Find where the given text appears and provide that cell's center as [x, y] coordinate. 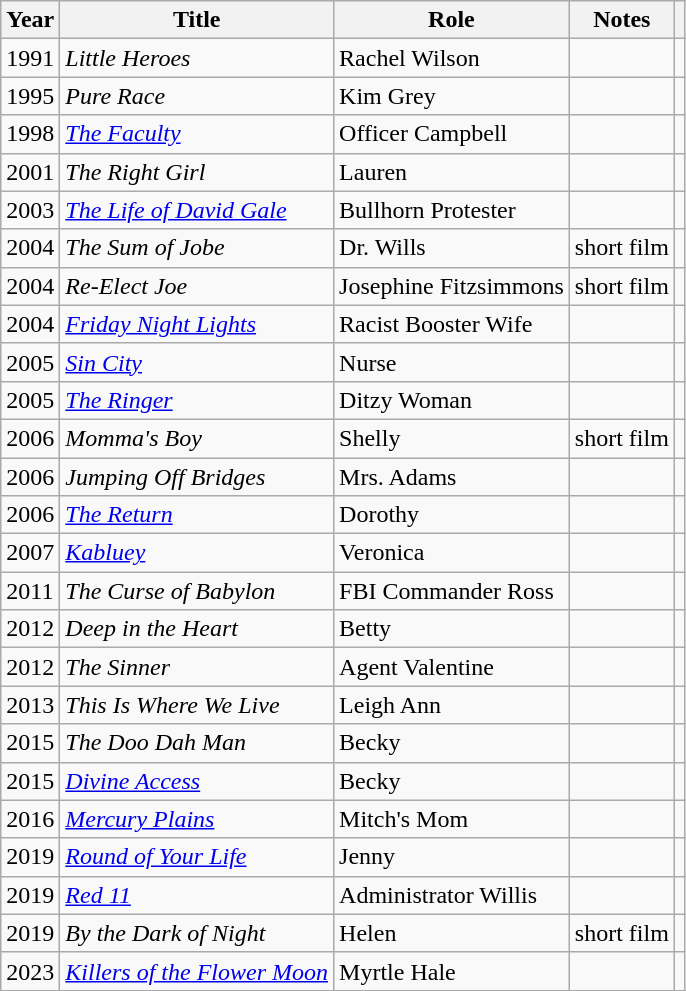
Leigh Ann [452, 705]
Year [30, 20]
Mrs. Adams [452, 477]
The Doo Dah Man [197, 743]
By the Dark of Night [197, 933]
Nurse [452, 362]
The Life of David Gale [197, 210]
Rachel Wilson [452, 58]
1998 [30, 134]
FBI Commander Ross [452, 591]
Shelly [452, 438]
The Sinner [197, 667]
Mitch's Mom [452, 819]
Administrator Willis [452, 895]
Helen [452, 933]
The Faculty [197, 134]
1991 [30, 58]
2003 [30, 210]
The Ringer [197, 400]
Sin City [197, 362]
Myrtle Hale [452, 971]
Officer Campbell [452, 134]
1995 [30, 96]
Little Heroes [197, 58]
2023 [30, 971]
2011 [30, 591]
2016 [30, 819]
Round of Your Life [197, 857]
Momma's Boy [197, 438]
Jenny [452, 857]
Killers of the Flower Moon [197, 971]
Kim Grey [452, 96]
Kabluey [197, 553]
Notes [622, 20]
The Curse of Babylon [197, 591]
Mercury Plains [197, 819]
Dorothy [452, 515]
Divine Access [197, 781]
Jumping Off Bridges [197, 477]
The Sum of Jobe [197, 248]
Veronica [452, 553]
2013 [30, 705]
Title [197, 20]
Role [452, 20]
Agent Valentine [452, 667]
The Right Girl [197, 172]
Re-Elect Joe [197, 286]
Deep in the Heart [197, 629]
2007 [30, 553]
Bullhorn Protester [452, 210]
Racist Booster Wife [452, 324]
Ditzy Woman [452, 400]
2001 [30, 172]
Dr. Wills [452, 248]
Pure Race [197, 96]
This Is Where We Live [197, 705]
Josephine Fitzsimmons [452, 286]
Betty [452, 629]
Friday Night Lights [197, 324]
The Return [197, 515]
Lauren [452, 172]
Red 11 [197, 895]
